Output the (x, y) coordinate of the center of the cell containing the given text.  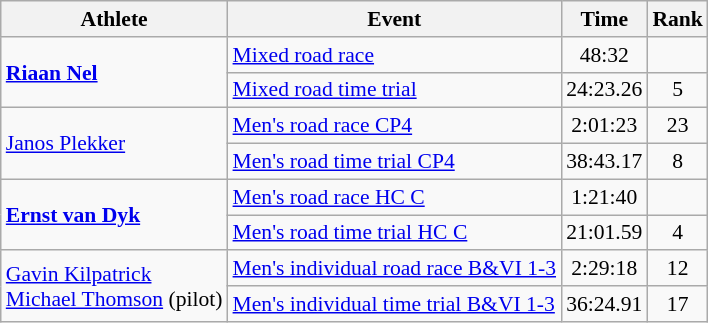
48:32 (604, 55)
12 (678, 269)
4 (678, 233)
38:43.17 (604, 162)
Riaan Nel (114, 72)
23 (678, 126)
8 (678, 162)
Men's individual road race B&VI 1-3 (395, 269)
Mixed road race (395, 55)
Rank (678, 19)
Mixed road time trial (395, 90)
1:21:40 (604, 197)
2:29:18 (604, 269)
Men's road race CP4 (395, 126)
Men's road time trial CP4 (395, 162)
Gavin Kilpatrick Michael Thomson (pilot) (114, 286)
2:01:23 (604, 126)
Janos Plekker (114, 144)
21:01.59 (604, 233)
24:23.26 (604, 90)
Men's individual time trial B&VI 1-3 (395, 304)
Men's road race HC C (395, 197)
Athlete (114, 19)
Ernst van Dyk (114, 214)
Time (604, 19)
36:24.91 (604, 304)
5 (678, 90)
Men's road time trial HC C (395, 233)
Event (395, 19)
17 (678, 304)
